Locate the cell with the specified text and output its (x, y) center coordinate. 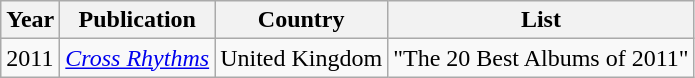
Cross Rhythms (138, 58)
Publication (138, 20)
"The 20 Best Albums of 2011" (541, 58)
Year (30, 20)
2011 (30, 58)
United Kingdom (302, 58)
List (541, 20)
Country (302, 20)
